Identify which cell holds the provided text, then report its (x, y) central coordinate. 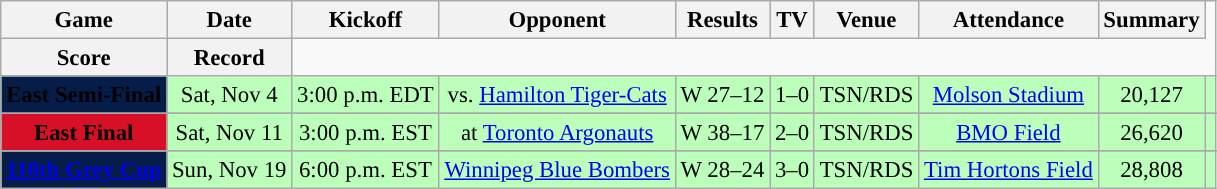
3:00 p.m. EST (366, 133)
Results (722, 20)
Date (230, 20)
Sun, Nov 19 (230, 170)
3–0 (792, 170)
Game (84, 20)
28,808 (1152, 170)
Sat, Nov 4 (230, 95)
East Semi-Final (84, 95)
East Final (84, 133)
Molson Stadium (1008, 95)
Venue (866, 20)
20,127 (1152, 95)
Winnipeg Blue Bombers (557, 170)
BMO Field (1008, 133)
Kickoff (366, 20)
26,620 (1152, 133)
6:00 p.m. EST (366, 170)
TV (792, 20)
Score (84, 58)
at Toronto Argonauts (557, 133)
Summary (1152, 20)
W 27–12 (722, 95)
Opponent (557, 20)
1–0 (792, 95)
2–0 (792, 133)
Attendance (1008, 20)
W 28–24 (722, 170)
W 38–17 (722, 133)
Sat, Nov 11 (230, 133)
3:00 p.m. EDT (366, 95)
Tim Hortons Field (1008, 170)
vs. Hamilton Tiger-Cats (557, 95)
110th Grey Cup (84, 170)
Record (230, 58)
